Search for the cell housing the specified text and yield its [X, Y] center coordinate. 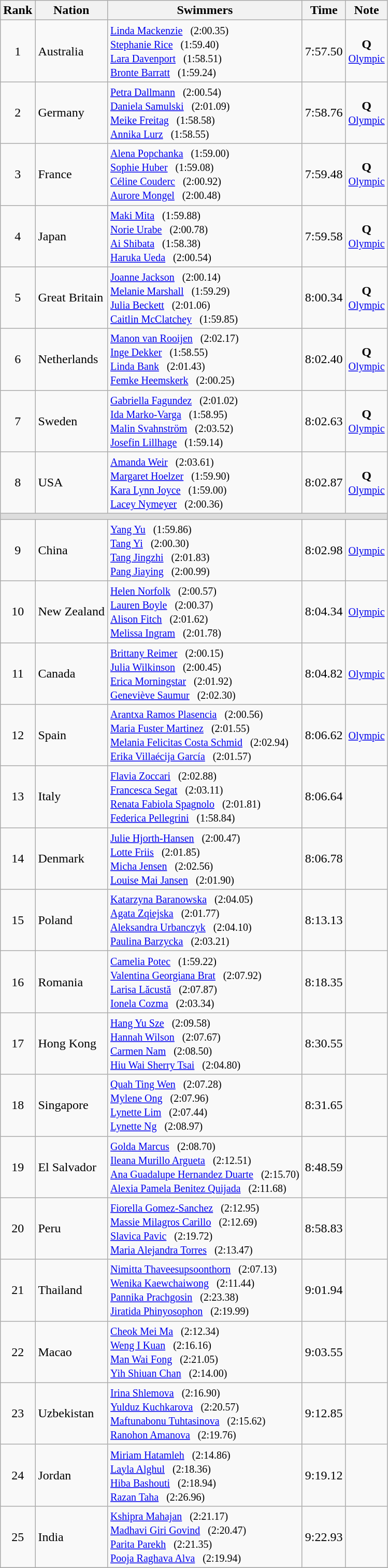
7:59.58 [324, 236]
Time [324, 10]
8 [18, 483]
Hong Kong [71, 1043]
Golda Marcus (2:08.70) Ileana Murillo Argueta (2:12.51) Ana Guadalupe Hernandez Duarte (2:15.70) Alexia Pamela Benitez Quijada (2:11.68) [205, 1167]
Nimitta Thaveesupsoonthorn (2:07.13) Wenika Kaewchaiwong (2:11.44) Pannika Prachgosin (2:23.38) Jiratida Phinyosophon (2:19.99) [205, 1290]
7:59.48 [324, 174]
Petra Dallmann (2:00.54) Daniela Samulski (2:01.09) Meike Freitag (1:58.58) Annika Lurz (1:58.55) [205, 113]
Gabriella Fagundez (2:01.02) Ida Marko-Varga (1:58.95) Malin Svahnström (2:03.52) Josefin Lillhage (1:59.14) [205, 421]
8:58.83 [324, 1229]
9:12.85 [324, 1413]
Uzbekistan [71, 1413]
Singapore [71, 1105]
8:06.64 [324, 797]
Linda Mackenzie (2:00.35) Stephanie Rice (1:59.40) Lara Davenport (1:58.51) Bronte Barratt (1:59.24) [205, 51]
22 [18, 1352]
16 [18, 982]
Peru [71, 1229]
Nation [71, 10]
8:02.87 [324, 483]
25 [18, 1536]
8:48.59 [324, 1167]
15 [18, 920]
Japan [71, 236]
9:01.94 [324, 1290]
Flavia Zoccari (2:02.88) Francesca Segat (2:03.11) Renata Fabiola Spagnolo (2:01.81) Federica Pellegrini (1:58.84) [205, 797]
El Salvador [71, 1167]
3 [18, 174]
Netherlands [71, 359]
2 [18, 113]
Quah Ting Wen (2:07.28) Mylene Ong (2:07.96) Lynette Lim (2:07.44) Lynette Ng (2:08.97) [205, 1105]
Camelia Potec (1:59.22) Valentina Georgiana Brat (2:07.92) Larisa Lăcustă (2:07.87) Ionela Cozma (2:03.34) [205, 982]
France [71, 174]
Amanda Weir (2:03.61) Margaret Hoelzer (1:59.90) Kara Lynn Joyce (1:59.00) Lacey Nymeyer (2:00.36) [205, 483]
8:04.82 [324, 673]
Kshipra Mahajan (2:21.17) Madhavi Giri Govind (2:20.47) Parita Parekh (2:21.35) Pooja Raghava Alva (2:19.94) [205, 1536]
6 [18, 359]
8:02.63 [324, 421]
8:04.34 [324, 611]
Maki Mita (1:59.88) Norie Urabe (2:00.78) Ai Shibata (1:58.38) Haruka Ueda (2:00.54) [205, 236]
8:06.62 [324, 736]
Poland [71, 920]
14 [18, 859]
8:18.35 [324, 982]
8:06.78 [324, 859]
Note [367, 10]
Irina Shlemova (2:16.90) Yulduz Kuchkarova (2:20.57) Maftunabonu Tuhtasinova (2:15.62) Ranohon Amanova (2:19.76) [205, 1413]
9:19.12 [324, 1475]
18 [18, 1105]
17 [18, 1043]
4 [18, 236]
11 [18, 673]
Yang Yu (1:59.86) Tang Yi (2:00.30) Tang Jingzhi (2:01.83) Pang Jiaying (2:00.99) [205, 550]
Australia [71, 51]
Canada [71, 673]
Italy [71, 797]
Katarzyna Baranowska (2:04.05) Agata Zqiejska (2:01.77) Aleksandra Urbanczyk (2:04.10) Paulina Barzycka (2:03.21) [205, 920]
Thailand [71, 1290]
7 [18, 421]
8:02.40 [324, 359]
Miriam Hatamleh (2:14.86) Layla Alghul (2:18.36) Hiba Bashouti (2:18.94) Razan Taha (2:26.96) [205, 1475]
24 [18, 1475]
Spain [71, 736]
Rank [18, 10]
Cheok Mei Ma (2:12.34) Weng I Kuan (2:16.16) Man Wai Fong (2:21.05) Yih Shiuan Chan (2:14.00) [205, 1352]
India [71, 1536]
21 [18, 1290]
13 [18, 797]
Jordan [71, 1475]
7:58.76 [324, 113]
9 [18, 550]
20 [18, 1229]
Alena Popchanka (1:59.00) Sophie Huber (1:59.08) Céline Couderc (2:00.92) Aurore Mongel (2:00.48) [205, 174]
Denmark [71, 859]
1 [18, 51]
8:13.13 [324, 920]
8:31.65 [324, 1105]
China [71, 550]
Julie Hjorth-Hansen (2:00.47) Lotte Friis (2:01.85) Micha Jensen (2:02.56) Louise Mai Jansen (2:01.90) [205, 859]
Arantxa Ramos Plasencia (2:00.56) Maria Fuster Martinez (2:01.55) Melania Felicitas Costa Schmid (2:02.94) Erika Villaécija García (2:01.57) [205, 736]
7:57.50 [324, 51]
Great Britain [71, 297]
Helen Norfolk (2:00.57) Lauren Boyle (2:00.37) Alison Fitch (2:01.62) Melissa Ingram (2:01.78) [205, 611]
12 [18, 736]
Hang Yu Sze (2:09.58) Hannah Wilson (2:07.67) Carmen Nam (2:08.50) Hiu Wai Sherry Tsai (2:04.80) [205, 1043]
Manon van Rooijen (2:02.17) Inge Dekker (1:58.55) Linda Bank (2:01.43) Femke Heemskerk (2:00.25) [205, 359]
5 [18, 297]
Macao [71, 1352]
Sweden [71, 421]
Germany [71, 113]
USA [71, 483]
Fiorella Gomez-Sanchez (2:12.95) Massie Milagros Carillo (2:12.69) Slavica Pavic (2:19.72) Maria Alejandra Torres (2:13.47) [205, 1229]
23 [18, 1413]
10 [18, 611]
New Zealand [71, 611]
9:22.93 [324, 1536]
Brittany Reimer (2:00.15) Julia Wilkinson (2:00.45) Erica Morningstar (2:01.92) Geneviève Saumur (2:02.30) [205, 673]
Romania [71, 982]
8:02.98 [324, 550]
8:30.55 [324, 1043]
Joanne Jackson (2:00.14) Melanie Marshall (1:59.29) Julia Beckett (2:01.06) Caitlin McClatchey (1:59.85) [205, 297]
Swimmers [205, 10]
19 [18, 1167]
8:00.34 [324, 297]
9:03.55 [324, 1352]
